Provide the (x, y) coordinate of the cell's center where the given text is located.  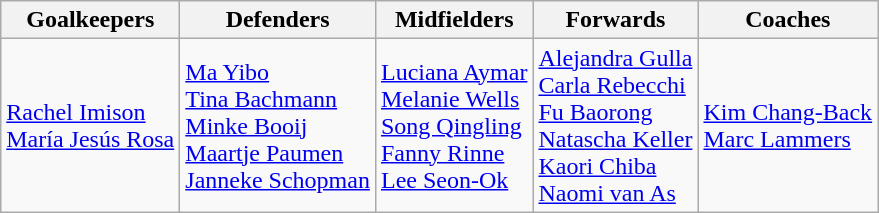
Defenders (278, 20)
Coaches (788, 20)
Goalkeepers (90, 20)
Forwards (616, 20)
Ma Yibo Tina Bachmann Minke Booij Maartje Paumen Janneke Schopman (278, 126)
Rachel Imison María Jesús Rosa (90, 126)
Alejandra Gulla Carla Rebecchi Fu Baorong Natascha Keller Kaori Chiba Naomi van As (616, 126)
Luciana Aymar Melanie Wells Song Qingling Fanny Rinne Lee Seon-Ok (454, 126)
Midfielders (454, 20)
Kim Chang-Back Marc Lammers (788, 126)
